From the cell containing the given text, extract its center point as (x, y) coordinate. 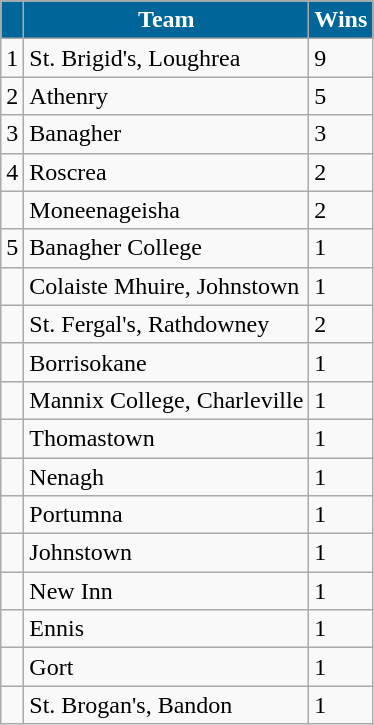
Banagher College (166, 248)
Gort (166, 667)
Mannix College, Charleville (166, 400)
9 (341, 58)
St. Fergal's, Rathdowney (166, 324)
Moneenageisha (166, 210)
Ennis (166, 629)
4 (12, 172)
Wins (341, 20)
Colaiste Mhuire, Johnstown (166, 286)
New Inn (166, 591)
Thomastown (166, 438)
Borrisokane (166, 362)
Athenry (166, 96)
St. Brogan's, Bandon (166, 705)
Banagher (166, 134)
Portumna (166, 515)
Team (166, 20)
Roscrea (166, 172)
Nenagh (166, 477)
St. Brigid's, Loughrea (166, 58)
Johnstown (166, 553)
